Return the (x, y) coordinate for the center point of the cell that contains the specified text.  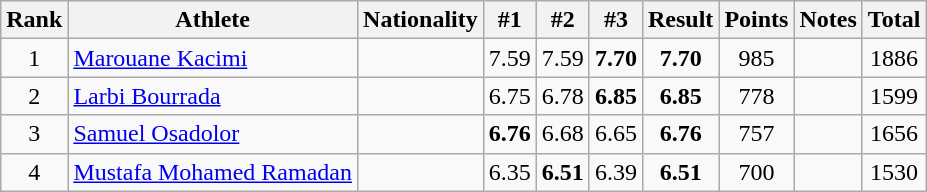
Rank (34, 20)
Total (894, 20)
1599 (894, 96)
2 (34, 96)
Larbi Bourrada (213, 96)
6.35 (510, 172)
1886 (894, 58)
6.68 (562, 134)
#3 (616, 20)
3 (34, 134)
1 (34, 58)
778 (756, 96)
Nationality (421, 20)
1656 (894, 134)
700 (756, 172)
6.65 (616, 134)
1530 (894, 172)
4 (34, 172)
Result (680, 20)
6.78 (562, 96)
757 (756, 134)
#1 (510, 20)
Athlete (213, 20)
6.39 (616, 172)
#2 (562, 20)
Marouane Kacimi (213, 58)
Notes (828, 20)
Points (756, 20)
Samuel Osadolor (213, 134)
6.75 (510, 96)
Mustafa Mohamed Ramadan (213, 172)
985 (756, 58)
